Find where the given text appears and provide that cell's center as (X, Y) coordinate. 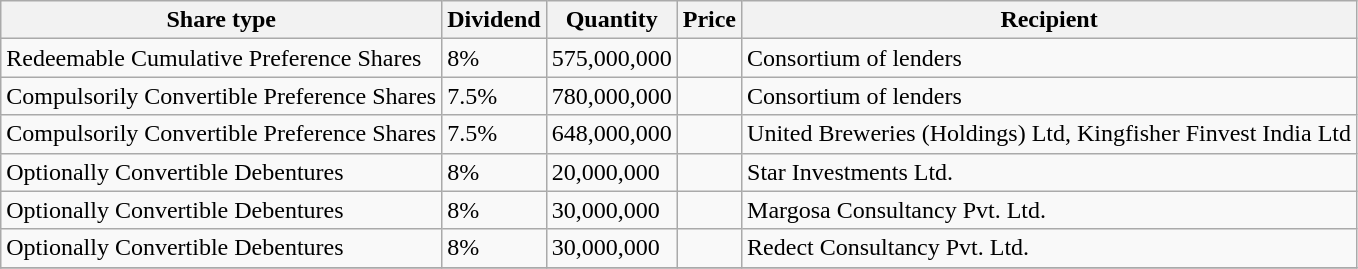
575,000,000 (612, 58)
648,000,000 (612, 134)
Redeemable Cumulative Preference Shares (222, 58)
United Breweries (Holdings) Ltd, Kingfisher Finvest India Ltd (1050, 134)
780,000,000 (612, 96)
Quantity (612, 20)
20,000,000 (612, 172)
Dividend (494, 20)
Price (709, 20)
Redect Consultancy Pvt. Ltd. (1050, 248)
Margosa Consultancy Pvt. Ltd. (1050, 210)
Recipient (1050, 20)
Star Investments Ltd. (1050, 172)
Share type (222, 20)
